Return the (x, y) coordinate for the center point of the cell that contains the specified text.  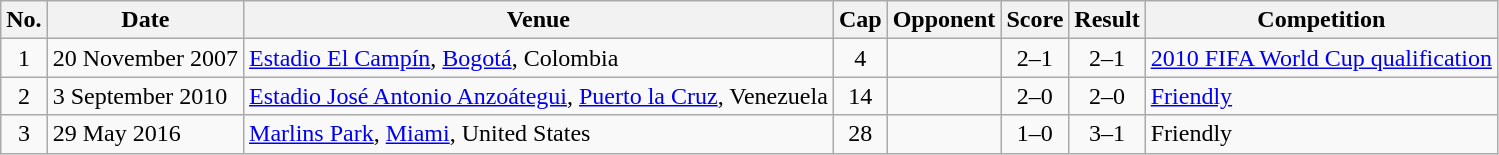
Marlins Park, Miami, United States (539, 134)
3 September 2010 (145, 96)
3 (24, 134)
28 (860, 134)
3–1 (1107, 134)
Cap (860, 20)
4 (860, 58)
Estadio El Campín, Bogotá, Colombia (539, 58)
Score (1035, 20)
2 (24, 96)
Result (1107, 20)
Venue (539, 20)
2010 FIFA World Cup qualification (1321, 58)
20 November 2007 (145, 58)
Date (145, 20)
29 May 2016 (145, 134)
1–0 (1035, 134)
14 (860, 96)
Estadio José Antonio Anzoátegui, Puerto la Cruz, Venezuela (539, 96)
Opponent (944, 20)
1 (24, 58)
No. (24, 20)
Competition (1321, 20)
